Extract the (X, Y) coordinate from the center of the cell holding the provided text.  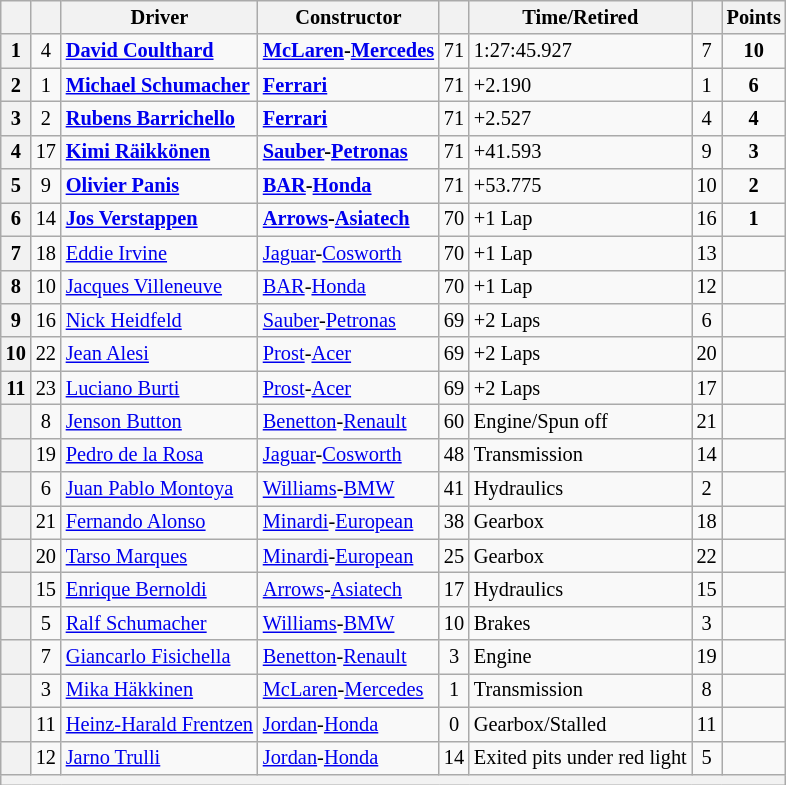
Jos Verstappen (160, 219)
Tarso Marques (160, 556)
Enrique Bernoldi (160, 589)
41 (454, 489)
38 (454, 522)
Engine/Spun off (580, 421)
Eddie Irvine (160, 253)
Driver (160, 17)
0 (454, 724)
13 (707, 253)
David Coulthard (160, 51)
60 (454, 421)
Mika Häkkinen (160, 690)
Heinz-Harald Frentzen (160, 724)
Kimi Räikkönen (160, 152)
+53.775 (580, 186)
Brakes (580, 623)
+2.190 (580, 85)
Nick Heidfeld (160, 320)
23 (46, 388)
Constructor (348, 17)
Rubens Barrichello (160, 118)
+2.527 (580, 118)
Juan Pablo Montoya (160, 489)
48 (454, 455)
Jacques Villeneuve (160, 287)
Jarno Trulli (160, 758)
+41.593 (580, 152)
Fernando Alonso (160, 522)
Luciano Burti (160, 388)
Jean Alesi (160, 354)
Olivier Panis (160, 186)
Pedro de la Rosa (160, 455)
Giancarlo Fisichella (160, 657)
Points (754, 17)
Ralf Schumacher (160, 623)
Gearbox/Stalled (580, 724)
25 (454, 556)
1:27:45.927 (580, 51)
Michael Schumacher (160, 85)
Time/Retired (580, 17)
Exited pits under red light (580, 758)
Engine (580, 657)
Jenson Button (160, 421)
